Determine the [X, Y] coordinate at the center of the cell enclosing the given text.  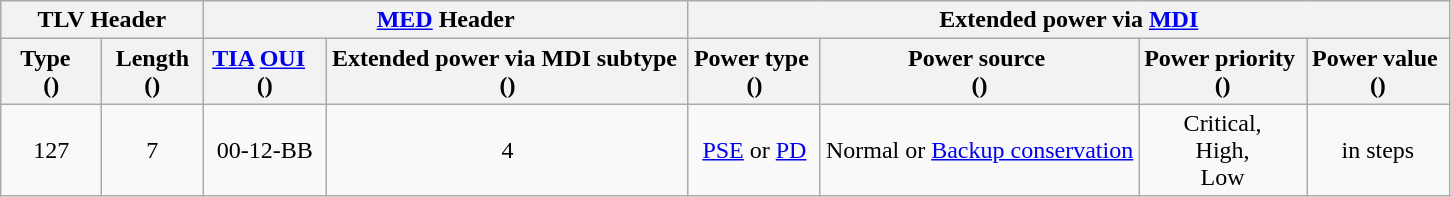
TLV Header [102, 20]
Power source () [979, 72]
Type () [52, 72]
Power value () [1378, 72]
Normal or Backup conservation [979, 150]
MED Header [446, 20]
PSE or PD [754, 150]
7 [152, 150]
127 [52, 150]
Power type () [754, 72]
4 [507, 150]
Critical, High, Low [1223, 150]
TIA OUI () [265, 72]
Extended power via MDI subtype () [507, 72]
Extended power via MDI [1068, 20]
Length () [152, 72]
00-12-BB [265, 150]
Power priority () [1223, 72]
in steps [1378, 150]
